Identify which cell holds the provided text, then report its (X, Y) central coordinate. 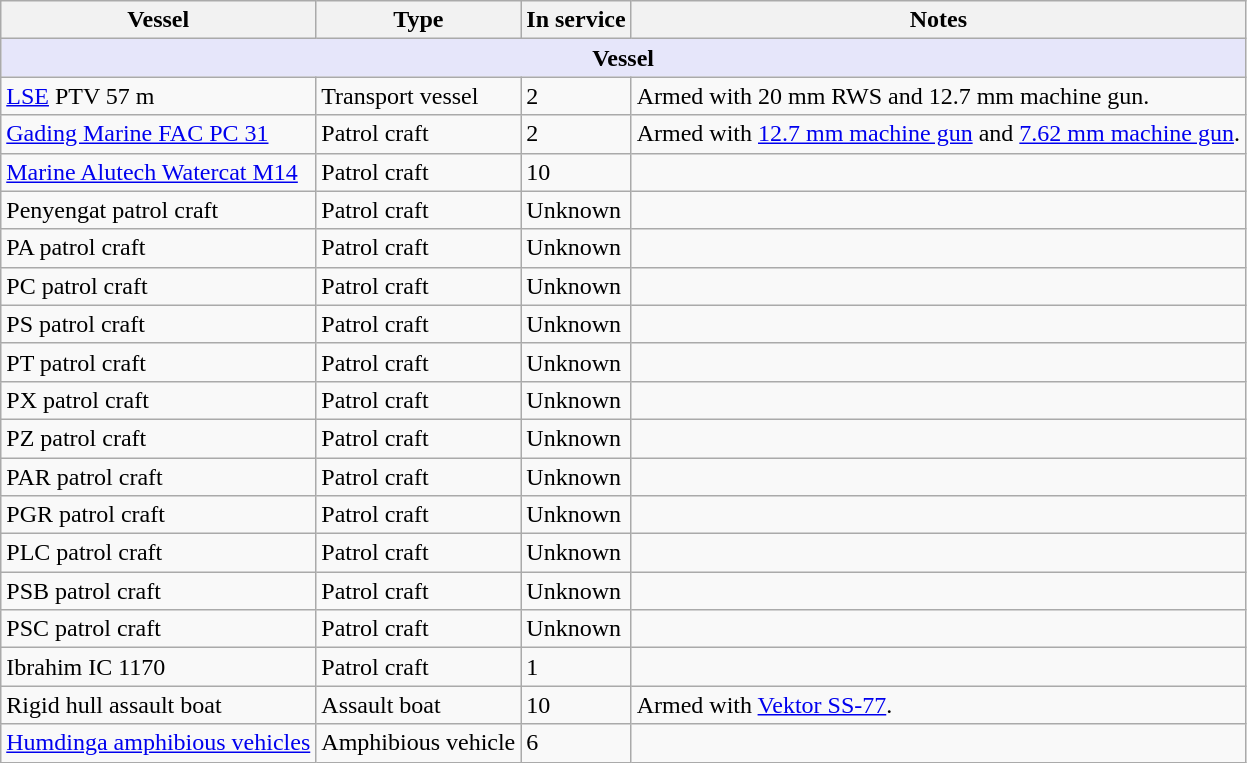
PA patrol craft (158, 248)
In service (576, 20)
PLC patrol craft (158, 553)
Rigid hull assault boat (158, 705)
Penyengat patrol craft (158, 210)
LSE PTV 57 m (158, 96)
PSC patrol craft (158, 629)
PX patrol craft (158, 400)
Armed with 12.7 mm machine gun and 7.62 mm machine gun. (938, 134)
6 (576, 743)
Amphibious vehicle (418, 743)
PZ patrol craft (158, 438)
Marine Alutech Watercat M14 (158, 172)
Notes (938, 20)
1 (576, 667)
Type (418, 20)
PC patrol craft (158, 286)
PS patrol craft (158, 324)
Armed with Vektor SS-77. (938, 705)
PAR patrol craft (158, 477)
Transport vessel (418, 96)
Armed with 20 mm RWS and 12.7 mm machine gun. (938, 96)
PGR patrol craft (158, 515)
PSB patrol craft (158, 591)
Gading Marine FAC PC 31 (158, 134)
Ibrahim IC 1170 (158, 667)
Assault boat (418, 705)
PT patrol craft (158, 362)
Humdinga amphibious vehicles (158, 743)
